Identify which cell holds the provided text, then report its (x, y) central coordinate. 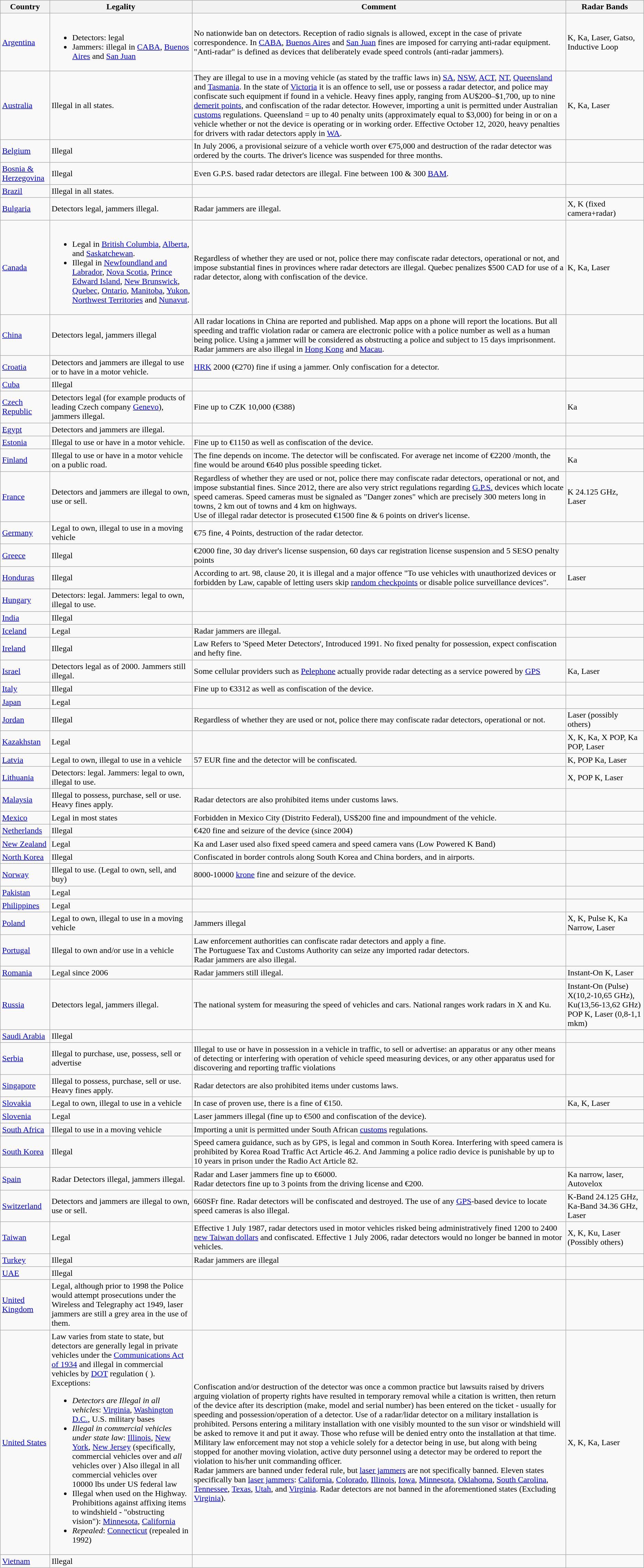
Spain (25, 1179)
Lithuania (25, 778)
57 EUR fine and the detector will be confiscated. (379, 760)
Law Refers to 'Speed Meter Detectors', Introduced 1991. No fixed penalty for possession, expect confiscation and hefty fine. (379, 648)
8000-10000 krone fine and seizure of the device. (379, 875)
Serbia (25, 1058)
660SFr fine. Radar detectors will be confiscated and destroyed. The use of any GPS-based device to locate speed cameras is also illegal. (379, 1206)
Japan (25, 702)
Ireland (25, 648)
United States (25, 1442)
Belgium (25, 151)
Israel (25, 671)
Pakistan (25, 892)
Switzerland (25, 1206)
Australia (25, 105)
Bulgaria (25, 209)
Detectors and jammers are illegal. (121, 429)
Fine up to CZK 10,000 (€388) (379, 407)
Ka, Laser (605, 671)
Canada (25, 267)
Comment (379, 7)
€420 fine and seizure of the device (since 2004) (379, 831)
Radar jammers are illegal (379, 1260)
Ka narrow, laser, Autovelox (605, 1179)
Instant-On K, Laser (605, 973)
Legal in most states (121, 818)
K, POP Ka, Laser (605, 760)
Germany (25, 533)
Detectors legal, jammers illegal (121, 335)
X, K, Ku, Laser (Possibly others) (605, 1238)
Detectors and jammers are illegal to use or to have in a motor vehicle. (121, 367)
Illegal to use in a moving vehicle (121, 1130)
X, K, Ka, X POP, Ka POP, Laser (605, 742)
Fine up to €3312 as well as confiscation of the device. (379, 689)
Taiwan (25, 1238)
Laser (605, 578)
Hungary (25, 600)
Some cellular providers such as Pelephone actually provide radar detecting as a service powered by GPS (379, 671)
Portugal (25, 950)
Ka, K, Laser (605, 1103)
€2000 fine, 30 day driver's license suspension, 60 days car registration license suspension and 5 SESO penalty points (379, 555)
Saudi Arabia (25, 1036)
HRK 2000 (€270) fine if using a jammer. Only confiscation for a detector. (379, 367)
Norway (25, 875)
Detectors legal (for example products of leading Czech company Genevo), jammers illegal. (121, 407)
X, K, Pulse K, Ka Narrow, Laser (605, 923)
Forbidden in Mexico City (Distrito Federal), US$200 fine and impoundment of the vehicle. (379, 818)
Finland (25, 460)
Illegal to use or have in a motor vehicle on a public road. (121, 460)
Detectors: legalJammers: illegal in CABA, Buenos Aires and San Juan (121, 42)
Bosnia & Herzegovina (25, 173)
Legality (121, 7)
Illegal to purchase, use, possess, sell or advertise (121, 1058)
United Kingdom (25, 1305)
Jammers illegal (379, 923)
New Zealand (25, 844)
Turkey (25, 1260)
Regardless of whether they are used or not, police there may confiscate radar detectors, operational or not. (379, 719)
Romania (25, 973)
Czech Republic (25, 407)
Illegal to use. (Legal to own, sell, and buy) (121, 875)
K, Ka, Laser, Gatso, Inductive Loop (605, 42)
Poland (25, 923)
Cuba (25, 384)
South Africa (25, 1130)
Importing a unit is permitted under South African customs regulations. (379, 1130)
X, POP K, Laser (605, 778)
Confiscated in border controls along South Korea and China borders, and in airports. (379, 857)
France (25, 497)
Jordan (25, 719)
€75 fine, 4 Points, destruction of the radar detector. (379, 533)
Legal since 2006 (121, 973)
Ka and Laser used also fixed speed camera and speed camera vans (Low Powered K Band) (379, 844)
Philippines (25, 905)
UAE (25, 1273)
Iceland (25, 631)
Estonia (25, 443)
Illegal to own and/or use in a vehicle (121, 950)
Illegal to use or have in a motor vehicle. (121, 443)
China (25, 335)
Radar jammers still illegal. (379, 973)
K 24.125 GHz,Laser (605, 497)
Honduras (25, 578)
Even G.P.S. based radar detectors are illegal. Fine between 100 & 300 BAM. (379, 173)
Slovenia (25, 1116)
Egypt (25, 429)
Detectors legal as of 2000. Jammers still illegal. (121, 671)
Russia (25, 1004)
South Korea (25, 1152)
Slovakia (25, 1103)
Radar Bands (605, 7)
K-Band 24.125 GHz, Ka-Band 34.36 GHz, Laser (605, 1206)
The national system for measuring the speed of vehicles and cars. National ranges work radars in X and Ku. (379, 1004)
Radar and Laser jammers fine up to €6000.Radar detectors fine up to 3 points from the driving license and €200. (379, 1179)
Greece (25, 555)
Argentina (25, 42)
Croatia (25, 367)
Latvia (25, 760)
Brazil (25, 191)
Laser jammers illegal (fine up to €500 and confiscation of the device). (379, 1116)
X, K, Ka, Laser (605, 1442)
Fine up to €1150 as well as confiscation of the device. (379, 443)
Mexico (25, 818)
Laser (possibly others) (605, 719)
India (25, 618)
X, K (fixed camera+radar) (605, 209)
Vietnam (25, 1561)
Netherlands (25, 831)
In case of proven use, there is a fine of €150. (379, 1103)
Radar Detectors illegal, jammers illegal. (121, 1179)
Instant-On (Pulse) X(10,2-10,65 GHz), Ku(13,56-13,62 GHz) POP K, Laser (0,8-1,1 mkm) (605, 1004)
Malaysia (25, 800)
Country (25, 7)
Singapore (25, 1085)
Kazakhstan (25, 742)
Italy (25, 689)
North Korea (25, 857)
